Identify which cell holds the provided text, then report its [x, y] central coordinate. 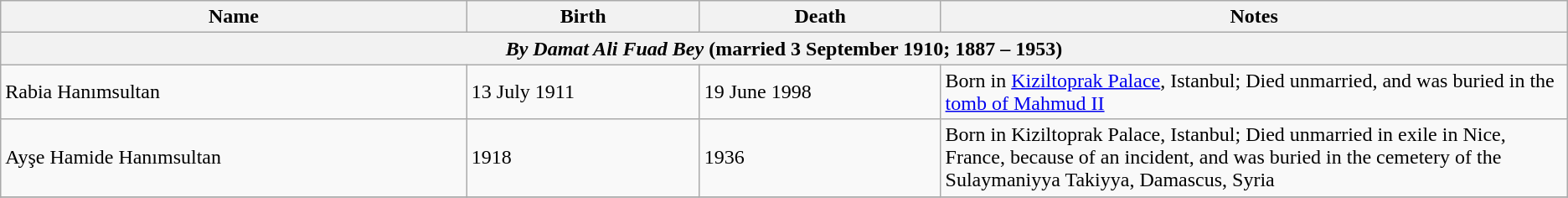
Notes [1254, 17]
Born in Kiziltoprak Palace, Istanbul; Died unmarried, and was buried in the tomb of Mahmud II [1254, 92]
Ayşe Hamide Hanımsultan [235, 158]
Birth [583, 17]
19 June 1998 [820, 92]
1936 [820, 158]
13 July 1911 [583, 92]
By Damat Ali Fuad Bey (married 3 September 1910; 1887 – 1953) [784, 49]
Name [235, 17]
1918 [583, 158]
Death [820, 17]
Rabia Hanımsultan [235, 92]
